Search for the cell housing the specified text and yield its [X, Y] center coordinate. 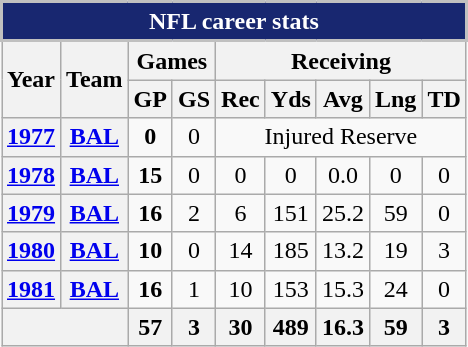
Injured Reserve [342, 137]
Avg [342, 99]
15 [150, 175]
GS [194, 99]
TD [444, 99]
151 [290, 213]
Year [32, 80]
1977 [32, 137]
Receiving [342, 60]
57 [150, 327]
1 [194, 289]
25.2 [342, 213]
1978 [32, 175]
489 [290, 327]
15.3 [342, 289]
1980 [32, 251]
Lng [395, 99]
Team [95, 80]
Rec [241, 99]
GP [150, 99]
24 [395, 289]
14 [241, 251]
16.3 [342, 327]
6 [241, 213]
30 [241, 327]
1981 [32, 289]
153 [290, 289]
Yds [290, 99]
19 [395, 251]
Games [172, 60]
0.0 [342, 175]
185 [290, 251]
13.2 [342, 251]
2 [194, 213]
1979 [32, 213]
NFL career stats [234, 22]
